Locate the cell with the specified text and output its [X, Y] center coordinate. 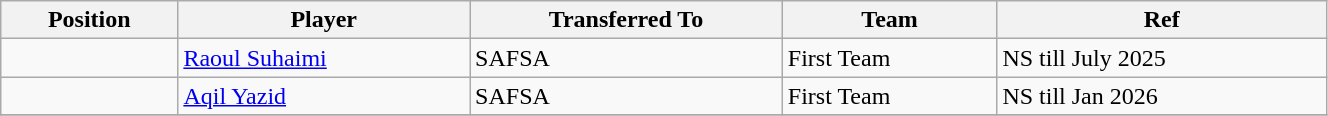
NS till July 2025 [1162, 58]
NS till Jan 2026 [1162, 96]
Transferred To [626, 20]
Raoul Suhaimi [324, 58]
Player [324, 20]
Team [890, 20]
Aqil Yazid [324, 96]
Ref [1162, 20]
Position [90, 20]
